Find where the given text appears and provide that cell's center as (X, Y) coordinate. 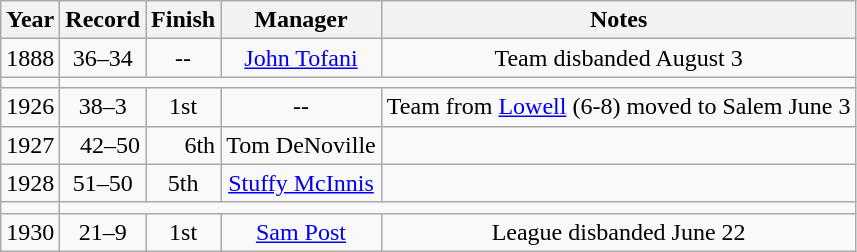
Team disbanded August 3 (618, 58)
5th (184, 183)
51–50 (103, 183)
36–34 (103, 58)
Year (30, 20)
1928 (30, 183)
John Tofani (302, 58)
38–3 (103, 107)
42–50 (103, 145)
Finish (184, 20)
Tom DeNoville (302, 145)
6th (184, 145)
Manager (302, 20)
League disbanded June 22 (618, 232)
1888 (30, 58)
21–9 (103, 232)
Sam Post (302, 232)
Record (103, 20)
Team from Lowell (6-8) moved to Salem June 3 (618, 107)
Notes (618, 20)
1930 (30, 232)
Stuffy McInnis (302, 183)
1927 (30, 145)
1926 (30, 107)
